From the cell containing the given text, extract its center point as [x, y] coordinate. 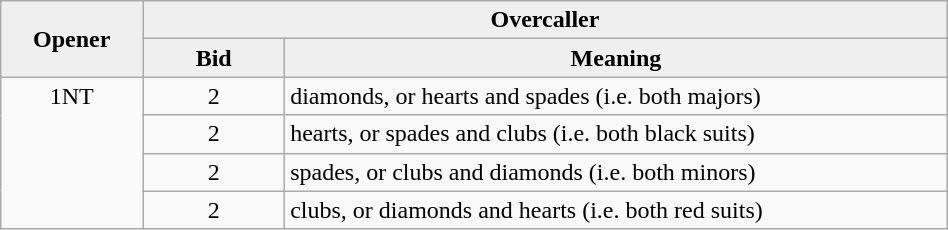
spades, or clubs and diamonds (i.e. both minors) [616, 172]
Opener [72, 39]
Bid [214, 58]
Meaning [616, 58]
1NT [72, 153]
hearts, or spades and clubs (i.e. both black suits) [616, 134]
clubs, or diamonds and hearts (i.e. both red suits) [616, 210]
Overcaller [546, 20]
diamonds, or hearts and spades (i.e. both majors) [616, 96]
